Find where the given text appears and provide that cell's center as (X, Y) coordinate. 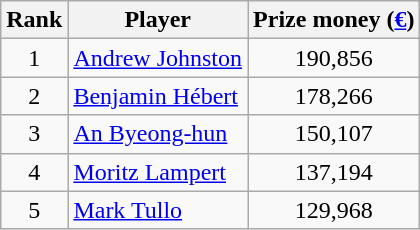
Rank (34, 20)
150,107 (334, 134)
190,856 (334, 58)
137,194 (334, 172)
Moritz Lampert (158, 172)
Andrew Johnston (158, 58)
3 (34, 134)
Benjamin Hébert (158, 96)
An Byeong-hun (158, 134)
2 (34, 96)
1 (34, 58)
129,968 (334, 210)
5 (34, 210)
Mark Tullo (158, 210)
178,266 (334, 96)
4 (34, 172)
Player (158, 20)
Prize money (€) (334, 20)
